Output the [X, Y] coordinate of the center of the cell containing the given text.  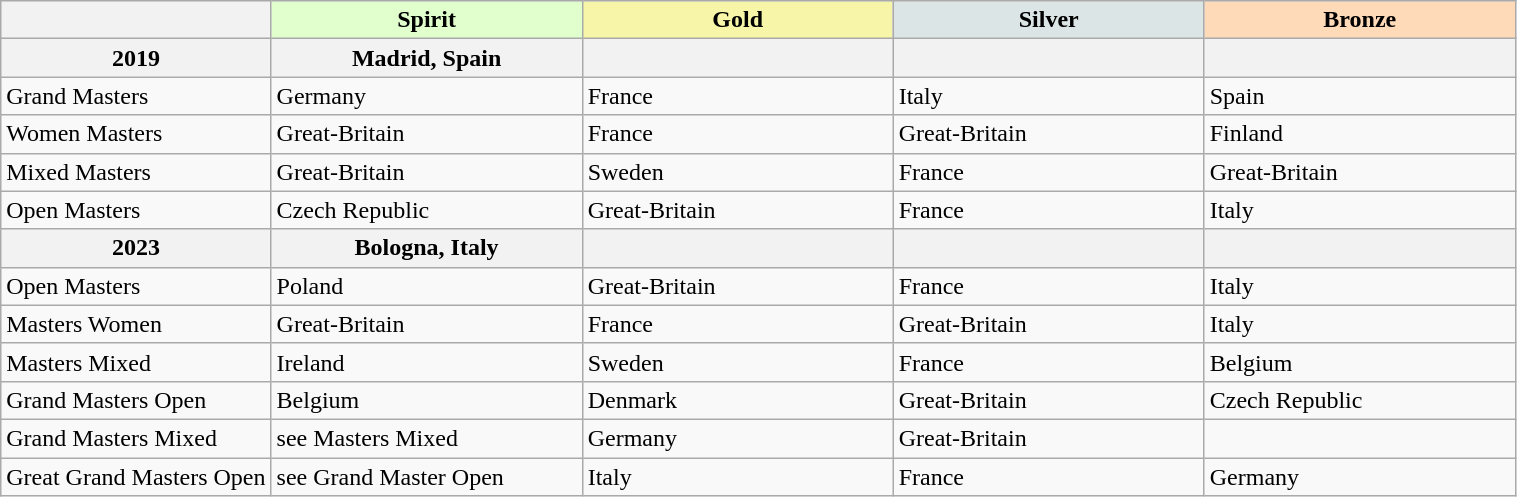
Spirit [426, 20]
Denmark [738, 400]
Women Masters [136, 134]
Silver [1048, 20]
Mixed Masters [136, 172]
Spain [1360, 96]
see Masters Mixed [426, 438]
Grand Masters Open [136, 400]
Gold [738, 20]
2023 [136, 248]
Ireland [426, 362]
2019 [136, 58]
Madrid, Spain [426, 58]
Bronze [1360, 20]
see Grand Master Open [426, 477]
Masters Women [136, 324]
Finland [1360, 134]
Grand Masters Mixed [136, 438]
Bologna, Italy [426, 248]
Great Grand Masters Open [136, 477]
Masters Mixed [136, 362]
Grand Masters [136, 96]
Poland [426, 286]
